Detect which cell encompasses the target text, then output its (x, y) center coordinate. 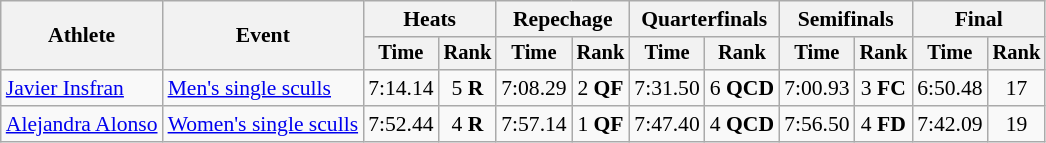
Men's single sculls (264, 88)
17 (1017, 88)
2 QF (601, 88)
4 R (468, 124)
4 QCD (742, 124)
7:47.40 (666, 124)
Semifinals (846, 19)
3 FC (884, 88)
7:31.50 (666, 88)
5 R (468, 88)
Repechage (562, 19)
4 FD (884, 124)
Final (978, 19)
6 QCD (742, 88)
7:00.93 (816, 88)
7:57.14 (534, 124)
Heats (430, 19)
19 (1017, 124)
Women's single sculls (264, 124)
7:52.44 (400, 124)
Event (264, 36)
7:42.09 (950, 124)
Quarterfinals (704, 19)
7:08.29 (534, 88)
Athlete (82, 36)
Javier Insfran (82, 88)
7:56.50 (816, 124)
Alejandra Alonso (82, 124)
1 QF (601, 124)
6:50.48 (950, 88)
7:14.14 (400, 88)
